Pinpoint the cell where the given text exists, returning its [X, Y] midpoint coordinate. 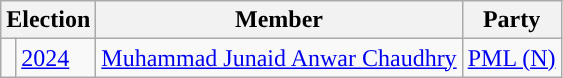
Election [48, 20]
2024 [56, 58]
Party [512, 20]
Member [279, 20]
Muhammad Junaid Anwar Chaudhry [279, 58]
PML (N) [512, 58]
